From the cell containing the given text, extract its center point as (X, Y) coordinate. 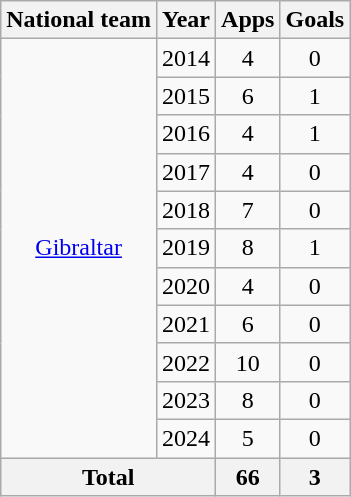
2018 (186, 210)
10 (248, 362)
Year (186, 20)
Total (108, 477)
2019 (186, 248)
National team (79, 20)
2017 (186, 172)
Apps (248, 20)
2014 (186, 58)
Goals (315, 20)
2020 (186, 286)
2023 (186, 400)
7 (248, 210)
66 (248, 477)
2022 (186, 362)
2024 (186, 438)
2016 (186, 134)
5 (248, 438)
2015 (186, 96)
2021 (186, 324)
3 (315, 477)
Gibraltar (79, 248)
